Locate the cell with the specified text and output its (X, Y) center coordinate. 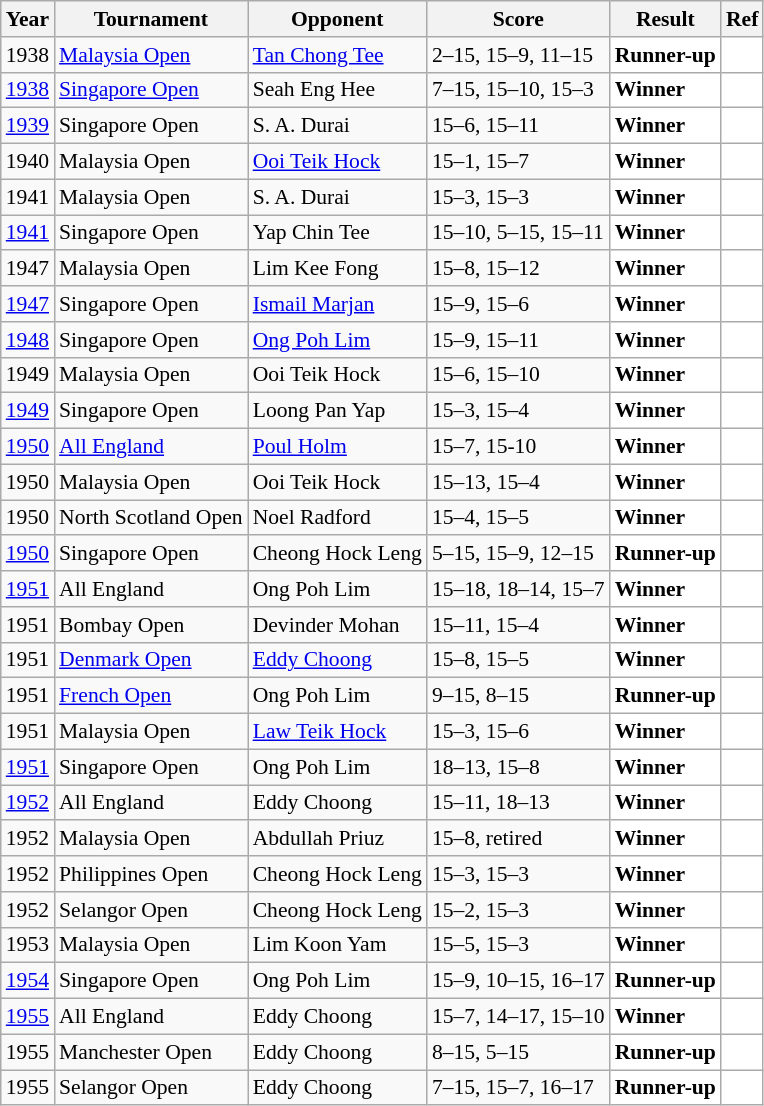
Score (518, 19)
15–11, 15–4 (518, 625)
7–15, 15–7, 16–17 (518, 1088)
7–15, 15–10, 15–3 (518, 90)
1948 (28, 340)
18–13, 15–8 (518, 767)
15–8, 15–5 (518, 660)
15–2, 15–3 (518, 910)
15–18, 18–14, 15–7 (518, 589)
Poul Holm (338, 447)
15–6, 15–10 (518, 375)
Devinder Mohan (338, 625)
Tournament (151, 19)
15–3, 15–4 (518, 411)
Seah Eng Hee (338, 90)
15–8, retired (518, 839)
Noel Radford (338, 518)
5–15, 15–9, 12–15 (518, 554)
Law Teik Hock (338, 732)
15–6, 15–11 (518, 126)
1939 (28, 126)
15–11, 18–13 (518, 803)
Yap Chin Tee (338, 233)
Ismail Marjan (338, 304)
15–8, 15–12 (518, 269)
Abdullah Priuz (338, 839)
15–10, 5–15, 15–11 (518, 233)
Result (666, 19)
Denmark Open (151, 660)
15–9, 15–11 (518, 340)
1940 (28, 162)
15–9, 15–6 (518, 304)
French Open (151, 696)
Loong Pan Yap (338, 411)
Lim Kee Fong (338, 269)
15–13, 15–4 (518, 482)
Lim Koon Yam (338, 945)
15–7, 14–17, 15–10 (518, 1017)
15–5, 15–3 (518, 945)
Ref (742, 19)
2–15, 15–9, 11–15 (518, 55)
15–7, 15-10 (518, 447)
North Scotland Open (151, 518)
9–15, 8–15 (518, 696)
15–9, 10–15, 16–17 (518, 981)
Opponent (338, 19)
Manchester Open (151, 1052)
15–4, 15–5 (518, 518)
1954 (28, 981)
8–15, 5–15 (518, 1052)
Bombay Open (151, 625)
Year (28, 19)
Tan Chong Tee (338, 55)
15–1, 15–7 (518, 162)
Philippines Open (151, 874)
15–3, 15–6 (518, 732)
1953 (28, 945)
